Return [X, Y] of the center of cell containing provided text 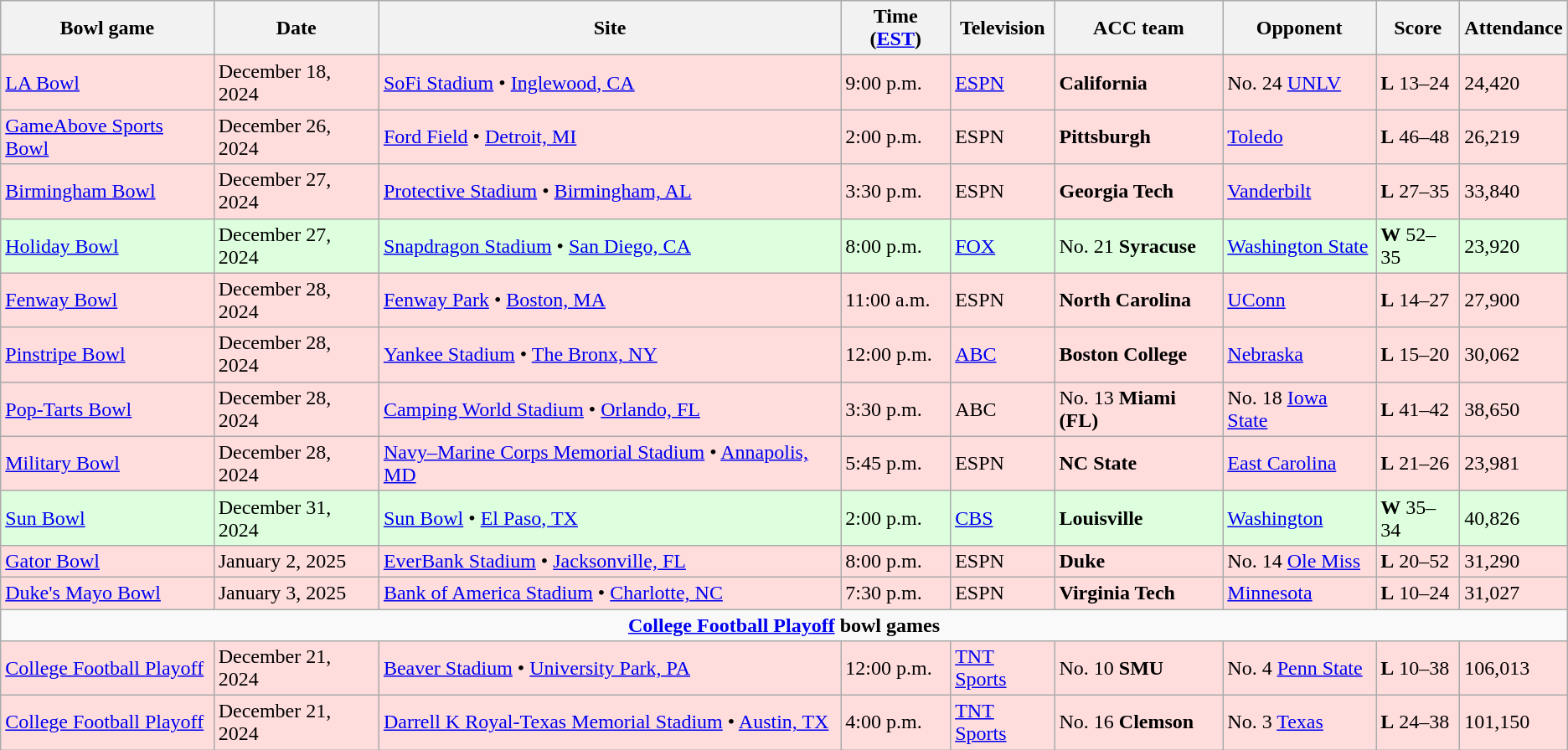
No. 3 Texas [1300, 723]
L 21–26 [1418, 464]
East Carolina [1300, 464]
NC State [1139, 464]
L 10–38 [1418, 668]
Score [1418, 28]
December 31, 2024 [297, 517]
7:30 p.m. [896, 593]
Duke's Mayo Bowl [107, 593]
4:00 p.m. [896, 723]
Yankee Stadium • The Bronx, NY [610, 355]
North Carolina [1139, 300]
Holiday Bowl [107, 246]
Vanderbilt [1300, 191]
SoFi Stadium • Inglewood, CA [610, 82]
30,062 [1514, 355]
L 13–24 [1418, 82]
Beaver Stadium • University Park, PA [610, 668]
Toledo [1300, 137]
23,920 [1514, 246]
ACC team [1139, 28]
Gator Bowl [107, 561]
Attendance [1514, 28]
No. 4 Penn State [1300, 668]
Georgia Tech [1139, 191]
L 14–27 [1418, 300]
Minnesota [1300, 593]
L 24–38 [1418, 723]
W 35–34 [1418, 517]
L 20–52 [1418, 561]
33,840 [1514, 191]
24,420 [1514, 82]
Virginia Tech [1139, 593]
LA Bowl [107, 82]
L 41–42 [1418, 408]
Sun Bowl [107, 517]
No. 14 Ole Miss [1300, 561]
Site [610, 28]
No. 21 Syracuse [1139, 246]
31,027 [1514, 593]
Fenway Park • Boston, MA [610, 300]
L 27–35 [1418, 191]
40,826 [1514, 517]
Navy–Marine Corps Memorial Stadium • Annapolis, MD [610, 464]
No. 13 Miami (FL) [1139, 408]
No. 10 SMU [1139, 668]
College Football Playoff bowl games [784, 625]
Pinstripe Bowl [107, 355]
101,150 [1514, 723]
January 3, 2025 [297, 593]
Time (EST) [896, 28]
9:00 p.m. [896, 82]
Washington State [1300, 246]
5:45 p.m. [896, 464]
L 10–24 [1418, 593]
38,650 [1514, 408]
Fenway Bowl [107, 300]
Bank of America Stadium • Charlotte, NC [610, 593]
December 26, 2024 [297, 137]
Television [1003, 28]
W 52–35 [1418, 246]
106,013 [1514, 668]
Pittsburgh [1139, 137]
Date [297, 28]
Darrell K Royal-Texas Memorial Stadium • Austin, TX [610, 723]
Opponent [1300, 28]
Birmingham Bowl [107, 191]
Camping World Stadium • Orlando, FL [610, 408]
CBS [1003, 517]
L 46–48 [1418, 137]
No. 18 Iowa State [1300, 408]
No. 16 Clemson [1139, 723]
California [1139, 82]
No. 24 UNLV [1300, 82]
Snapdragon Stadium • San Diego, CA [610, 246]
26,219 [1514, 137]
Louisville [1139, 517]
Bowl game [107, 28]
23,981 [1514, 464]
Duke [1139, 561]
FOX [1003, 246]
L 15–20 [1418, 355]
31,290 [1514, 561]
Protective Stadium • Birmingham, AL [610, 191]
December 18, 2024 [297, 82]
Boston College [1139, 355]
27,900 [1514, 300]
Ford Field • Detroit, MI [610, 137]
UConn [1300, 300]
Washington [1300, 517]
Nebraska [1300, 355]
GameAbove Sports Bowl [107, 137]
Sun Bowl • El Paso, TX [610, 517]
11:00 a.m. [896, 300]
Pop-Tarts Bowl [107, 408]
January 2, 2025 [297, 561]
Military Bowl [107, 464]
EverBank Stadium • Jacksonville, FL [610, 561]
